Extract the [X, Y] coordinate from the center of the cell holding the provided text.  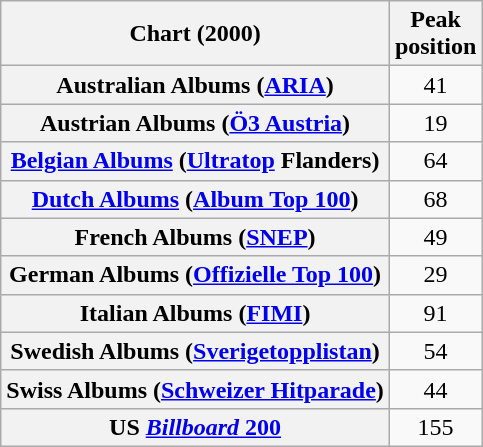
Swedish Albums (Sverigetopplistan) [196, 351]
Dutch Albums (Album Top 100) [196, 199]
German Albums (Offizielle Top 100) [196, 275]
68 [435, 199]
Italian Albums (FIMI) [196, 313]
64 [435, 161]
French Albums (SNEP) [196, 237]
Chart (2000) [196, 34]
Australian Albums (ARIA) [196, 85]
41 [435, 85]
91 [435, 313]
54 [435, 351]
US Billboard 200 [196, 427]
Peakposition [435, 34]
Belgian Albums (Ultratop Flanders) [196, 161]
Swiss Albums (Schweizer Hitparade) [196, 389]
49 [435, 237]
29 [435, 275]
19 [435, 123]
155 [435, 427]
Austrian Albums (Ö3 Austria) [196, 123]
44 [435, 389]
